Return the [x, y] coordinate for the center point of the cell that contains the specified text.  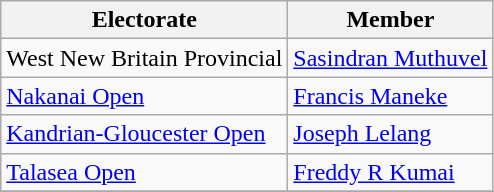
Kandrian-Gloucester Open [144, 134]
Francis Maneke [390, 96]
Member [390, 20]
Electorate [144, 20]
Talasea Open [144, 172]
Freddy R Kumai [390, 172]
Joseph Lelang [390, 134]
West New Britain Provincial [144, 58]
Sasindran Muthuvel [390, 58]
Nakanai Open [144, 96]
